Scan for the cell matching the given text and deliver its (X, Y) coordinate at center. 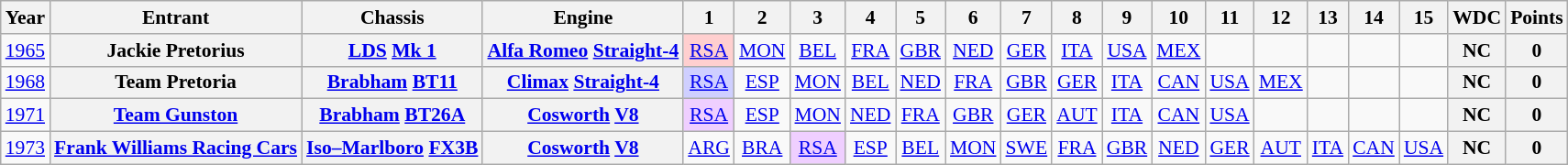
Team Pretoria (176, 82)
2 (763, 17)
SWE (1027, 148)
1973 (26, 148)
Iso–Marlboro FX3B (392, 148)
14 (1374, 17)
1965 (26, 50)
WDC (1476, 17)
1971 (26, 115)
LDS Mk 1 (392, 50)
Year (26, 17)
5 (921, 17)
6 (974, 17)
10 (1178, 17)
11 (1229, 17)
ARG (709, 148)
1968 (26, 82)
Jackie Pretorius (176, 50)
Frank Williams Racing Cars (176, 148)
BRA (763, 148)
Climax Straight-4 (583, 82)
8 (1077, 17)
Engine (583, 17)
Brabham BT11 (392, 82)
12 (1281, 17)
3 (818, 17)
9 (1128, 17)
Points (1537, 17)
1 (709, 17)
4 (870, 17)
Alfa Romeo Straight-4 (583, 50)
Chassis (392, 17)
7 (1027, 17)
Brabham BT26A (392, 115)
15 (1423, 17)
13 (1328, 17)
Team Gunston (176, 115)
Entrant (176, 17)
